Determine the (x, y) coordinate at the center of the cell enclosing the given text.  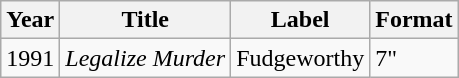
1991 (30, 58)
Year (30, 20)
Legalize Murder (146, 58)
Fudgeworthy (300, 58)
Format (414, 20)
7" (414, 58)
Label (300, 20)
Title (146, 20)
